Find where the given text appears and provide that cell's center as [X, Y] coordinate. 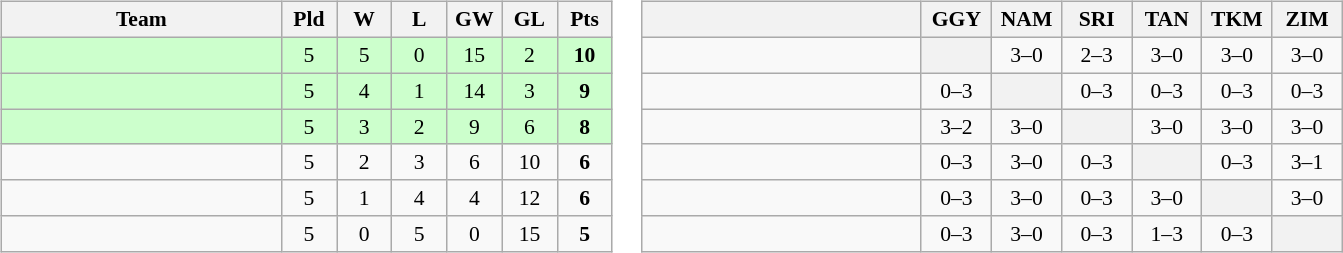
1–3 [1167, 234]
12 [530, 198]
3–1 [1307, 162]
Pts [584, 20]
2–3 [1097, 55]
GW [474, 20]
L [420, 20]
TAN [1167, 20]
14 [474, 91]
W [364, 20]
Pld [308, 20]
TKM [1237, 20]
ZIM [1307, 20]
8 [584, 127]
3–2 [956, 127]
GGY [956, 20]
Team [141, 20]
NAM [1026, 20]
GL [530, 20]
SRI [1097, 20]
